For the text-containing cell, return its midpoint in [X, Y] coordinate format. 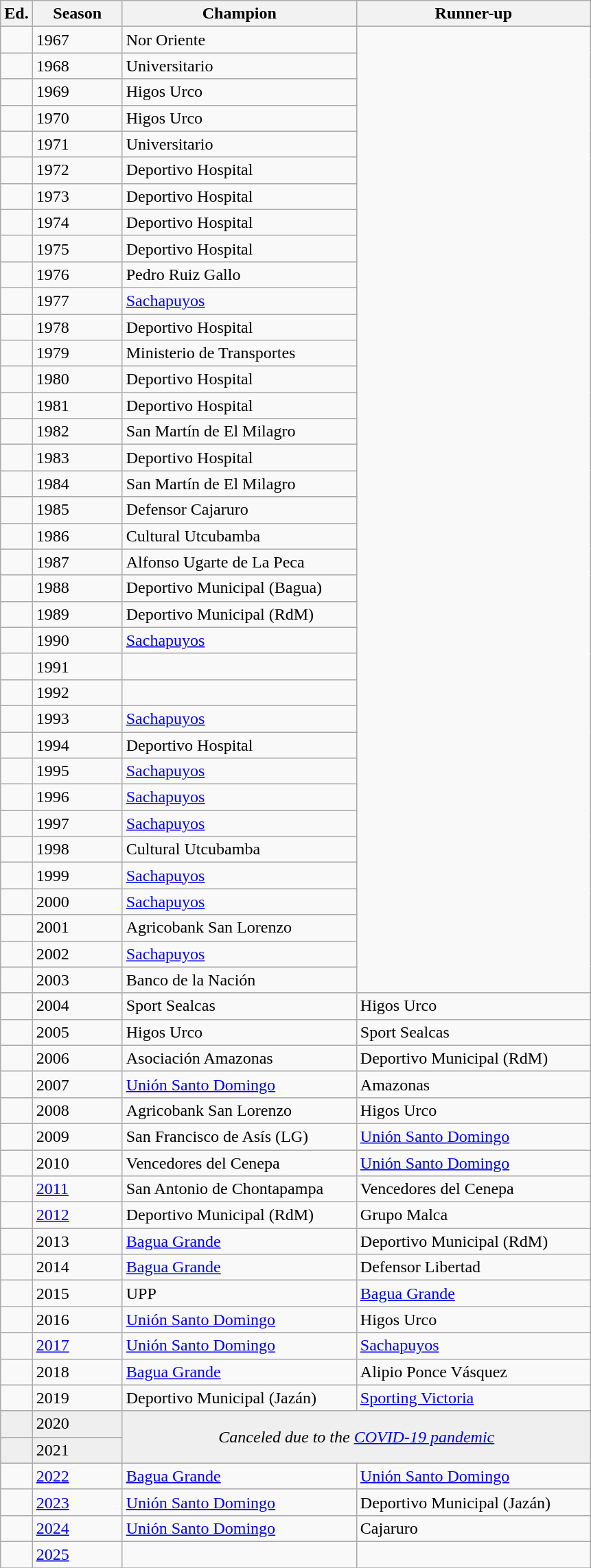
2007 [77, 1084]
1992 [77, 692]
Canceled due to the COVID-19 pandemic [356, 1437]
1975 [77, 248]
1996 [77, 797]
Alipio Ponce Vásquez [474, 1372]
2024 [77, 1528]
1980 [77, 379]
San Francisco de Asís (LG) [239, 1136]
Runner-up [474, 14]
Defensor Libertad [474, 1267]
2004 [77, 1006]
San Antonio de Chontapampa [239, 1189]
Alfonso Ugarte de La Peca [239, 562]
1988 [77, 588]
2021 [77, 1450]
Ed. [16, 14]
Pedro Ruiz Gallo [239, 274]
2018 [77, 1372]
1977 [77, 301]
1967 [77, 40]
1978 [77, 327]
1993 [77, 718]
1994 [77, 745]
1991 [77, 666]
1999 [77, 876]
1970 [77, 118]
1972 [77, 170]
2012 [77, 1215]
Cajaruro [474, 1528]
1990 [77, 640]
1995 [77, 771]
2023 [77, 1502]
2000 [77, 902]
1968 [77, 66]
2014 [77, 1267]
2003 [77, 980]
2009 [77, 1136]
1971 [77, 144]
2002 [77, 954]
1983 [77, 458]
1974 [77, 222]
Deportivo Municipal (Bagua) [239, 588]
Nor Oriente [239, 40]
2011 [77, 1189]
Asociación Amazonas [239, 1058]
2017 [77, 1346]
1979 [77, 353]
2005 [77, 1032]
1982 [77, 432]
2025 [77, 1554]
2010 [77, 1163]
2008 [77, 1110]
UPP [239, 1294]
2022 [77, 1476]
Ministerio de Transportes [239, 353]
2019 [77, 1398]
2015 [77, 1294]
Sporting Victoria [474, 1398]
Grupo Malca [474, 1215]
Season [77, 14]
1969 [77, 92]
2020 [77, 1424]
1986 [77, 536]
1998 [77, 850]
2013 [77, 1241]
Banco de la Nación [239, 980]
2016 [77, 1320]
1973 [77, 196]
Champion [239, 14]
1989 [77, 614]
1987 [77, 562]
1985 [77, 510]
1997 [77, 823]
1981 [77, 406]
Amazonas [474, 1084]
2006 [77, 1058]
1984 [77, 484]
1976 [77, 274]
2001 [77, 928]
Defensor Cajaruro [239, 510]
